Provide the (x, y) coordinate of the cell's center where the given text is located.  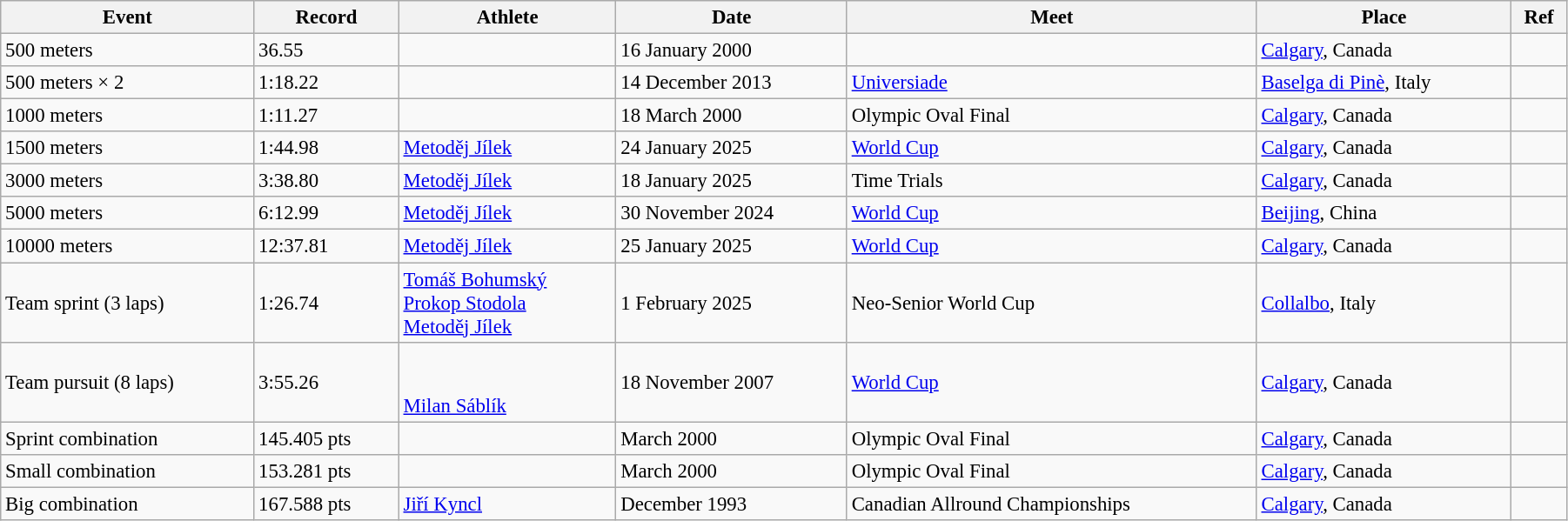
Canadian Allround Championships (1051, 504)
6:12.99 (326, 213)
Universiade (1051, 83)
12:37.81 (326, 246)
500 meters (127, 50)
Tomáš BohumskýProkop StodolaMetoděj Jílek (507, 303)
1000 meters (127, 116)
153.281 pts (326, 471)
Team pursuit (8 laps) (127, 382)
3:38.80 (326, 181)
Record (326, 17)
Milan Sáblík (507, 382)
1:11.27 (326, 116)
Neo-Senior World Cup (1051, 303)
14 December 2013 (731, 83)
36.55 (326, 50)
3:55.26 (326, 382)
10000 meters (127, 246)
Time Trials (1051, 181)
3000 meters (127, 181)
Big combination (127, 504)
145.405 pts (326, 438)
18 January 2025 (731, 181)
1:18.22 (326, 83)
24 January 2025 (731, 148)
18 November 2007 (731, 382)
5000 meters (127, 213)
30 November 2024 (731, 213)
1:26.74 (326, 303)
Jiří Kyncl (507, 504)
Athlete (507, 17)
Sprint combination (127, 438)
Beijing, China (1384, 213)
Collalbo, Italy (1384, 303)
Event (127, 17)
18 March 2000 (731, 116)
25 January 2025 (731, 246)
Baselga di Pinè, Italy (1384, 83)
1:44.98 (326, 148)
1500 meters (127, 148)
500 meters × 2 (127, 83)
Meet (1051, 17)
Date (731, 17)
1 February 2025 (731, 303)
16 January 2000 (731, 50)
Team sprint (3 laps) (127, 303)
Place (1384, 17)
December 1993 (731, 504)
Ref (1539, 17)
Small combination (127, 471)
167.588 pts (326, 504)
